Determine the (X, Y) coordinate at the center of the cell enclosing the given text.  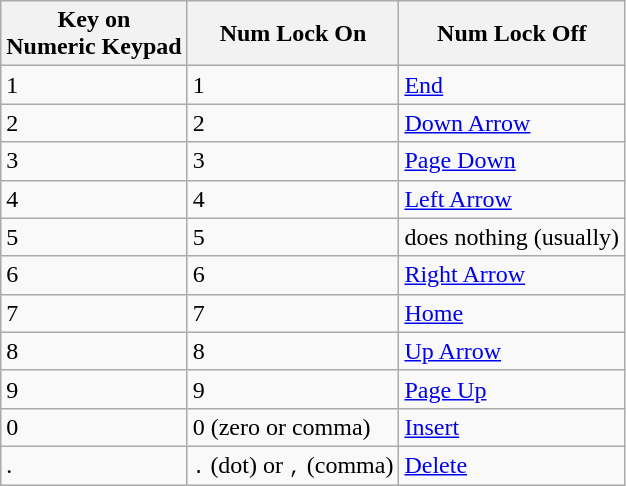
Delete (512, 465)
Right Arrow (512, 275)
Page Up (512, 389)
Page Down (512, 161)
Num Lock On (293, 34)
0 (zero or comma) (293, 427)
. (94, 465)
Up Arrow (512, 351)
does nothing (usually) (512, 237)
Down Arrow (512, 123)
. (dot) or , (comma) (293, 465)
End (512, 85)
0 (94, 427)
Home (512, 313)
Key on Numeric Keypad (94, 34)
Num Lock Off (512, 34)
Left Arrow (512, 199)
Insert (512, 427)
